Detect which cell encompasses the target text, then output its [x, y] center coordinate. 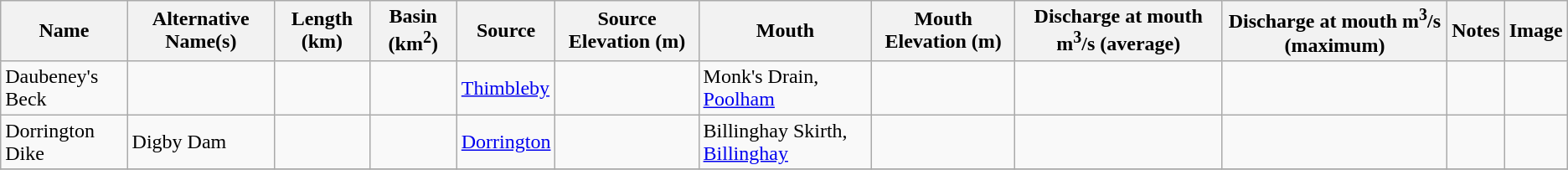
Alternative Name(s) [201, 31]
Length (km) [322, 31]
Monk's Drain, Poolham [786, 87]
Dorrington [506, 142]
Discharge at mouth m3/s (average) [1118, 31]
Mouth Elevation (m) [943, 31]
Source [506, 31]
Billinghay Skirth, Billinghay [786, 142]
Daubeney's Beck [64, 87]
Image [1536, 31]
Discharge at mouth m3/s (maximum) [1335, 31]
Digby Dam [201, 142]
Dorrington Dike [64, 142]
Basin (km2) [413, 31]
Name [64, 31]
Thimbleby [506, 87]
Source Elevation (m) [627, 31]
Notes [1476, 31]
Mouth [786, 31]
